Find where the given text appears and provide that cell's center as [X, Y] coordinate. 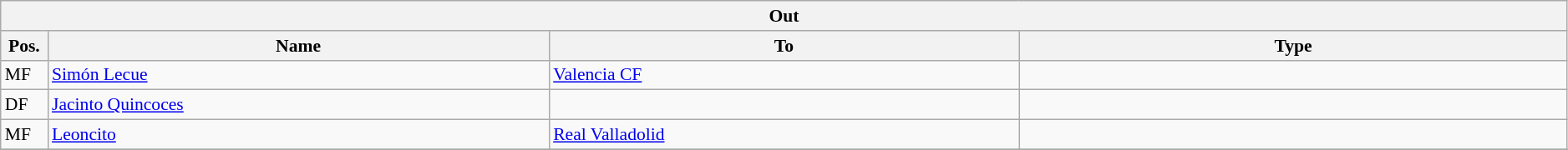
Name [298, 46]
Pos. [24, 46]
Out [784, 16]
To [784, 46]
Real Valladolid [784, 135]
Simón Lecue [298, 75]
Valencia CF [784, 75]
Leoncito [298, 135]
Jacinto Quincoces [298, 105]
Type [1293, 46]
DF [24, 105]
